Provide the [X, Y] coordinate of the cell's center where the given text is located.  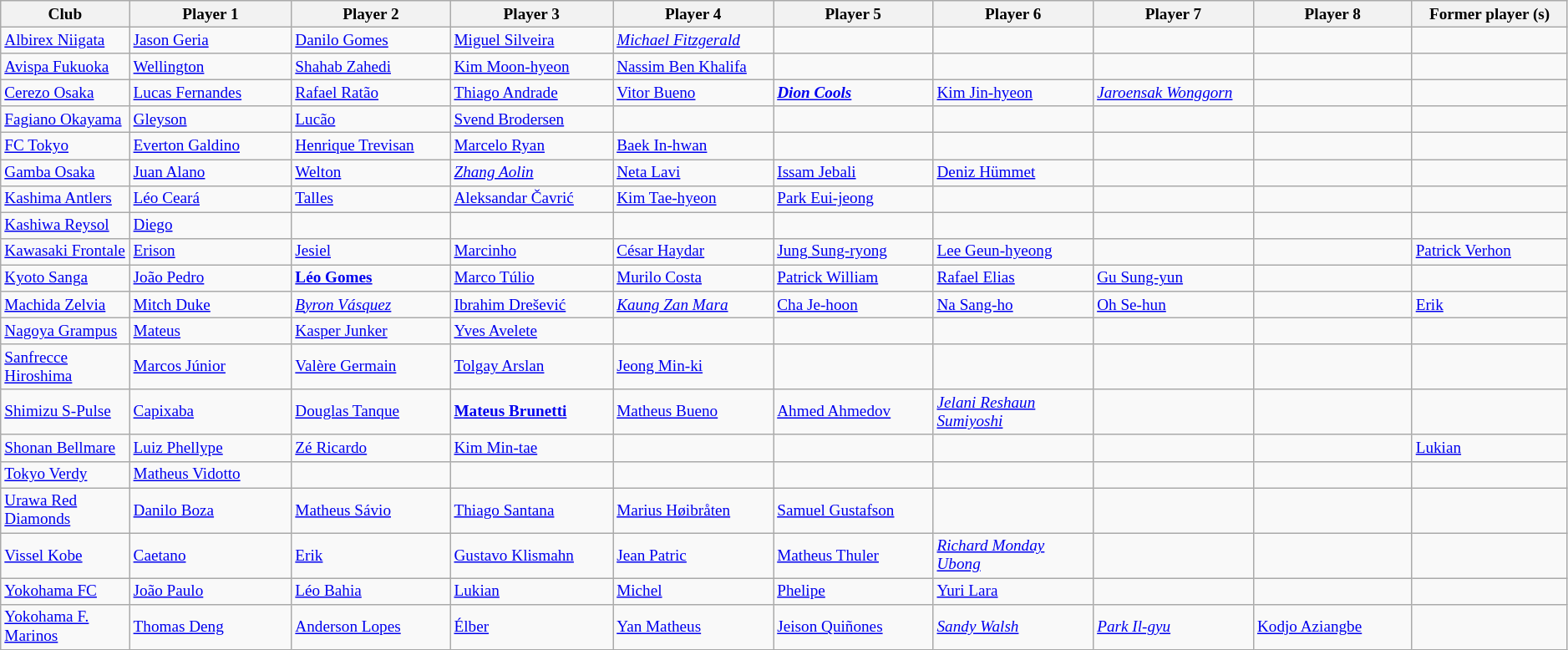
Park Eui-jeong [854, 199]
Mitch Duke [211, 305]
Luiz Phellype [211, 448]
Shimizu S-Pulse [65, 412]
Kodjo Aziangbe [1332, 627]
Player 2 [371, 14]
Kashiwa Reysol [65, 226]
Tolgay Arslan [531, 367]
Kasper Junker [371, 331]
Gamba Osaka [65, 172]
Jeison Quiñones [854, 627]
Deniz Hümmet [1013, 172]
Murilo Costa [693, 278]
Gleyson [211, 119]
Nassim Ben Khalifa [693, 67]
Mateus Brunetti [531, 412]
Rafael Ratão [371, 93]
Former player (s) [1489, 14]
Kim Min-tae [531, 448]
Henrique Trevisan [371, 146]
Lucas Fernandes [211, 93]
Zhang Aolin [531, 172]
Aleksandar Čavrić [531, 199]
Kaung Zan Mara [693, 305]
Juan Alano [211, 172]
Yves Avelete [531, 331]
João Pedro [211, 278]
Nagoya Grampus [65, 331]
Lucão [371, 119]
Lee Geun-hyeong [1013, 251]
Kawasaki Frontale [65, 251]
Anderson Lopes [371, 627]
Player 6 [1013, 14]
Ahmed Ahmedov [854, 412]
Samuel Gustafson [854, 510]
Léo Ceará [211, 199]
Machida Zelvia [65, 305]
Baek In-hwan [693, 146]
Svend Brodersen [531, 119]
Jelani Reshaun Sumiyoshi [1013, 412]
César Haydar [693, 251]
Tokyo Verdy [65, 475]
Diego [211, 226]
Gu Sung-yun [1174, 278]
Matheus Bueno [693, 412]
Talles [371, 199]
Player 1 [211, 14]
Vissel Kobe [65, 556]
Zé Ricardo [371, 448]
Yuri Lara [1013, 592]
Byron Vásquez [371, 305]
Marcos Júnior [211, 367]
Miguel Silveira [531, 40]
Player 3 [531, 14]
Yan Matheus [693, 627]
Élber [531, 627]
Welton [371, 172]
Caetano [211, 556]
Matheus Sávio [371, 510]
Matheus Thuler [854, 556]
Richard Monday Ubong [1013, 556]
Shonan Bellmare [65, 448]
Na Sang-ho [1013, 305]
Jesiel [371, 251]
Marcinho [531, 251]
Cha Je-hoon [854, 305]
Capixaba [211, 412]
Matheus Vidotto [211, 475]
Danilo Boza [211, 510]
Gustavo Klismahn [531, 556]
Player 7 [1174, 14]
Kyoto Sanga [65, 278]
Kashima Antlers [65, 199]
Oh Se-hun [1174, 305]
Léo Gomes [371, 278]
Yokohama FC [65, 592]
Avispa Fukuoka [65, 67]
Jean Patric [693, 556]
Albirex Niigata [65, 40]
Sandy Walsh [1013, 627]
Rafael Elias [1013, 278]
Phelipe [854, 592]
Player 4 [693, 14]
Urawa Red Diamonds [65, 510]
Vitor Bueno [693, 93]
Issam Jebali [854, 172]
Marcelo Ryan [531, 146]
Thiago Santana [531, 510]
Marco Túlio [531, 278]
Shahab Zahedi [371, 67]
Park Il-gyu [1174, 627]
Michel [693, 592]
Jaroensak Wonggorn [1174, 93]
Fagiano Okayama [65, 119]
Léo Bahia [371, 592]
Mateus [211, 331]
Jeong Min-ki [693, 367]
Thomas Deng [211, 627]
Danilo Gomes [371, 40]
Cerezo Osaka [65, 93]
Michael Fitzgerald [693, 40]
Ibrahim Drešević [531, 305]
Thiago Andrade [531, 93]
Kim Moon-hyeon [531, 67]
Yokohama F. Marinos [65, 627]
Kim Jin-hyeon [1013, 93]
FC Tokyo [65, 146]
Jung Sung-ryong [854, 251]
Patrick William [854, 278]
Sanfrecce Hiroshima [65, 367]
Player 5 [854, 14]
Everton Galdino [211, 146]
João Paulo [211, 592]
Douglas Tanque [371, 412]
Neta Lavi [693, 172]
Club [65, 14]
Wellington [211, 67]
Patrick Verhon [1489, 251]
Marius Høibråten [693, 510]
Dion Cools [854, 93]
Player 8 [1332, 14]
Jason Geria [211, 40]
Kim Tae-hyeon [693, 199]
Valère Germain [371, 367]
Erison [211, 251]
